Find where the given text appears and provide that cell's center as (x, y) coordinate. 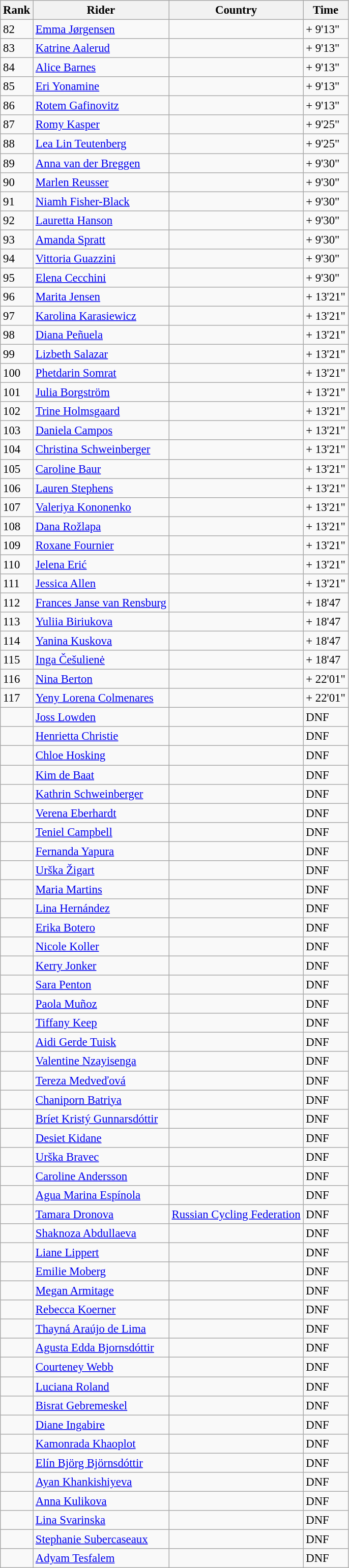
115 (17, 660)
106 (17, 488)
85 (17, 86)
Urška Žigart (101, 870)
Lauretta Hanson (101, 220)
Megan Armitage (101, 1291)
Rotem Gafinovitz (101, 106)
Elín Björg Björnsdóttir (101, 1463)
Christina Schweinberger (101, 450)
Frances Janse van Rensburg (101, 602)
84 (17, 68)
Tamara Dronova (101, 1214)
Kerry Jonker (101, 966)
88 (17, 144)
Jessica Allen (101, 584)
Emilie Moberg (101, 1272)
Niamh Fisher-Black (101, 201)
98 (17, 335)
116 (17, 679)
Lina Hernández (101, 909)
Yuliia Biriukova (101, 622)
Henrietta Christie (101, 737)
113 (17, 622)
Nicole Koller (101, 947)
110 (17, 564)
Teniel Campbell (101, 832)
Rank (17, 10)
Rebecca Koerner (101, 1310)
Anna van der Breggen (101, 163)
Alice Barnes (101, 68)
82 (17, 29)
Marlen Reusser (101, 182)
Bisrat Gebremeskel (101, 1405)
Emma Jørgensen (101, 29)
Phetdarin Somrat (101, 373)
Tiffany Keep (101, 1023)
100 (17, 373)
86 (17, 106)
Elena Cecchini (101, 278)
Diana Peñuela (101, 335)
108 (17, 526)
Jelena Erić (101, 564)
Lea Lin Teutenberg (101, 144)
107 (17, 507)
Sara Penton (101, 985)
Lizbeth Salazar (101, 354)
Country (236, 10)
Aidi Gerde Tuisk (101, 1042)
Luciana Roland (101, 1386)
Rider (101, 10)
Katrine Aalerud (101, 48)
104 (17, 450)
Yanina Kuskova (101, 641)
Inga Češulienė (101, 660)
Lauren Stephens (101, 488)
83 (17, 48)
Stephanie Subercaseaux (101, 1539)
Chloe Hosking (101, 756)
Trine Holmsgaard (101, 411)
Chaniporn Batriya (101, 1100)
Courteney Webb (101, 1367)
Marita Jensen (101, 297)
95 (17, 278)
102 (17, 411)
Ayan Khankishiyeva (101, 1482)
114 (17, 641)
Julia Borgström (101, 393)
Shaknoza Abdullaeva (101, 1233)
Russian Cycling Federation (236, 1214)
96 (17, 297)
Time (326, 10)
Kamonrada Khaoplot (101, 1443)
Anna Kulikova (101, 1501)
Diane Ingabire (101, 1425)
Amanda Spratt (101, 239)
Desiet Kidane (101, 1138)
101 (17, 393)
Vittoria Guazzini (101, 259)
Karolina Karasiewicz (101, 316)
Kim de Baat (101, 775)
89 (17, 163)
Fernanda Yapura (101, 851)
105 (17, 469)
Verena Eberhardt (101, 813)
Eri Yonamine (101, 86)
Daniela Campos (101, 431)
Valentine Nzayisenga (101, 1062)
109 (17, 546)
99 (17, 354)
Adyam Tesfalem (101, 1558)
Caroline Andersson (101, 1176)
111 (17, 584)
Erika Botero (101, 927)
87 (17, 125)
Kathrin Schweinberger (101, 794)
Agua Marina Espínola (101, 1195)
Joss Lowden (101, 717)
Tereza Medveďová (101, 1080)
103 (17, 431)
Dana Rožlapa (101, 526)
93 (17, 239)
Urška Bravec (101, 1157)
Valeriya Kononenko (101, 507)
Maria Martins (101, 889)
Bríet Kristý Gunnarsdóttir (101, 1119)
Liane Lippert (101, 1253)
92 (17, 220)
Agusta Edda Bjornsdóttir (101, 1348)
90 (17, 182)
112 (17, 602)
Romy Kasper (101, 125)
Yeny Lorena Colmenares (101, 698)
94 (17, 259)
Caroline Baur (101, 469)
Roxane Fournier (101, 546)
91 (17, 201)
Paola Muñoz (101, 1004)
Nina Berton (101, 679)
Thayná Araújo de Lima (101, 1329)
117 (17, 698)
97 (17, 316)
Lina Svarinska (101, 1520)
